Extract the (x, y) coordinate from the center of the cell holding the provided text.  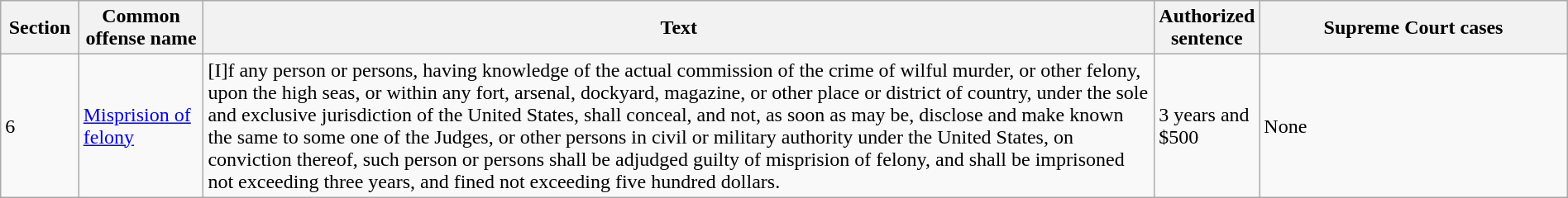
Misprision of felony (141, 125)
Common offense name (141, 28)
Authorized sentence (1207, 28)
Supreme Court cases (1413, 28)
Section (40, 28)
Text (679, 28)
3 years and $500 (1207, 125)
6 (40, 125)
None (1413, 125)
